Provide the (X, Y) coordinate of the cell's center where the given text is located.  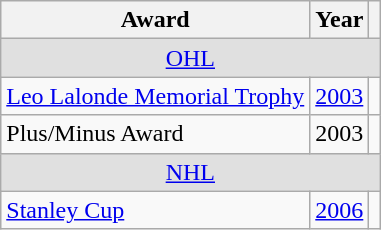
NHL (190, 172)
OHL (190, 58)
Plus/Minus Award (156, 134)
Leo Lalonde Memorial Trophy (156, 96)
Stanley Cup (156, 210)
Year (340, 20)
Award (156, 20)
2006 (340, 210)
